Identify which cell holds the provided text, then report its (x, y) central coordinate. 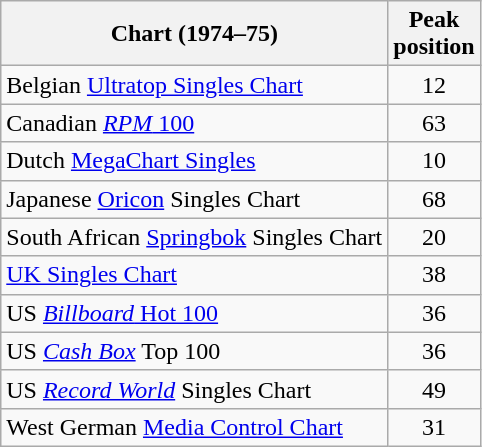
20 (434, 237)
31 (434, 427)
Belgian Ultratop Singles Chart (194, 85)
Japanese Oricon Singles Chart (194, 199)
Dutch MegaChart Singles (194, 161)
Canadian RPM 100 (194, 123)
US Cash Box Top 100 (194, 351)
12 (434, 85)
Peakposition (434, 34)
US Record World Singles Chart (194, 389)
68 (434, 199)
49 (434, 389)
UK Singles Chart (194, 275)
63 (434, 123)
10 (434, 161)
South African Springbok Singles Chart (194, 237)
38 (434, 275)
Chart (1974–75) (194, 34)
US Billboard Hot 100 (194, 313)
West German Media Control Chart (194, 427)
